Identify which cell holds the provided text, then report its [X, Y] central coordinate. 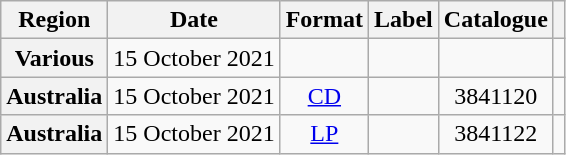
Various [54, 58]
Label [404, 20]
Date [194, 20]
LP [324, 134]
CD [324, 96]
Region [54, 20]
Catalogue [496, 20]
3841120 [496, 96]
3841122 [496, 134]
Format [324, 20]
